For the text-containing cell, return its midpoint in [X, Y] coordinate format. 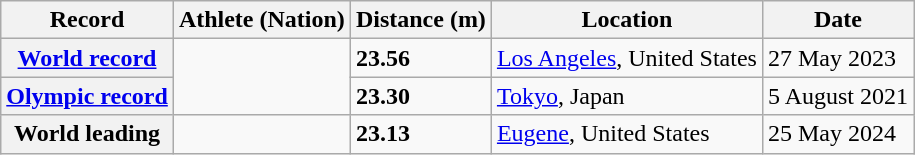
5 August 2021 [838, 96]
Date [838, 20]
27 May 2023 [838, 58]
25 May 2024 [838, 134]
Distance (m) [420, 20]
23.30 [420, 96]
Record [88, 20]
Olympic record [88, 96]
23.13 [420, 134]
Location [626, 20]
23.56 [420, 58]
Eugene, United States [626, 134]
World record [88, 58]
Tokyo, Japan [626, 96]
Los Angeles, United States [626, 58]
World leading [88, 134]
Athlete (Nation) [262, 20]
